Pinpoint the cell where the given text exists, returning its [x, y] midpoint coordinate. 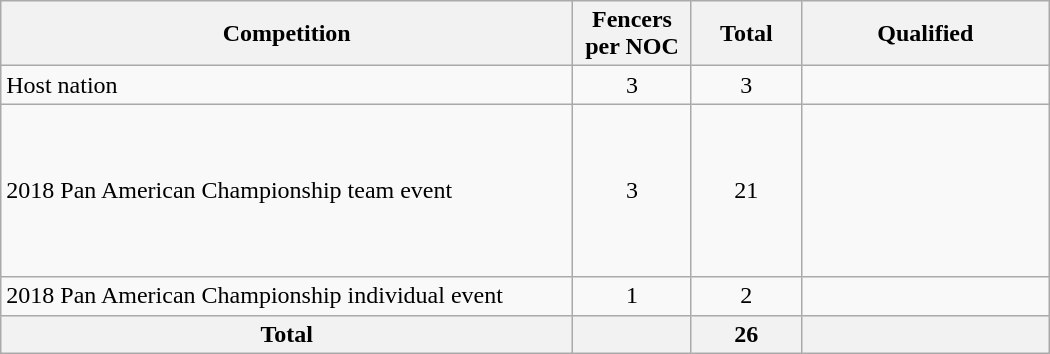
2018 Pan American Championship team event [287, 190]
1 [632, 296]
Competition [287, 34]
Fencers per NOC [632, 34]
26 [746, 334]
21 [746, 190]
2 [746, 296]
Host nation [287, 85]
Qualified [925, 34]
2018 Pan American Championship individual event [287, 296]
